Search for the cell housing the specified text and yield its (x, y) center coordinate. 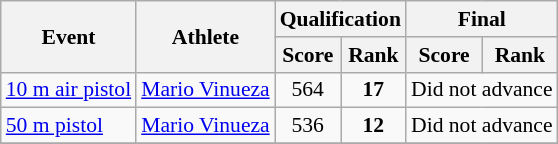
Event (68, 36)
Athlete (206, 36)
Qualification (340, 19)
12 (374, 126)
564 (308, 90)
536 (308, 126)
50 m pistol (68, 126)
10 m air pistol (68, 90)
17 (374, 90)
Final (482, 19)
